Pinpoint the cell where the given text exists, returning its [x, y] midpoint coordinate. 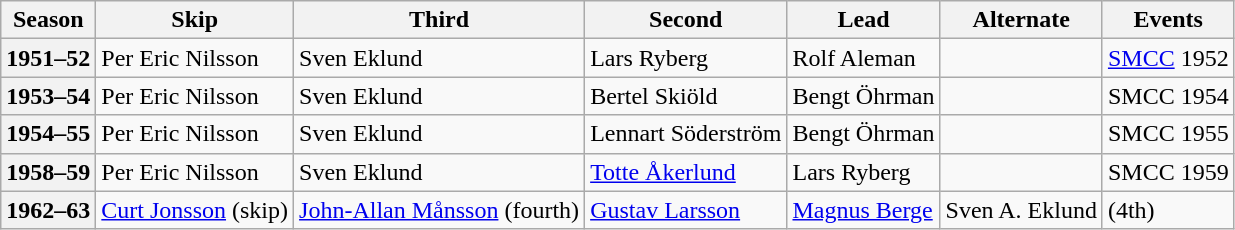
SMCC 1955 [1168, 134]
SMCC 1952 [1168, 58]
Second [686, 20]
1954–55 [48, 134]
(4th) [1168, 210]
Lennart Söderström [686, 134]
SMCC 1954 [1168, 96]
1951–52 [48, 58]
Sven A. Eklund [1021, 210]
Gustav Larsson [686, 210]
SMCC 1959 [1168, 172]
Bertel Skiöld [686, 96]
1953–54 [48, 96]
Magnus Berge [864, 210]
1962–63 [48, 210]
Events [1168, 20]
1958–59 [48, 172]
Skip [195, 20]
Alternate [1021, 20]
Totte Åkerlund [686, 172]
Season [48, 20]
Third [440, 20]
John-Allan Månsson (fourth) [440, 210]
Rolf Aleman [864, 58]
Curt Jonsson (skip) [195, 210]
Lead [864, 20]
